Determine the (X, Y) coordinate at the center of the cell enclosing the given text.  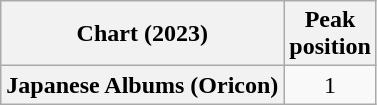
Japanese Albums (Oricon) (142, 85)
Peakposition (330, 34)
Chart (2023) (142, 34)
1 (330, 85)
